From the cell containing the given text, extract its center point as (X, Y) coordinate. 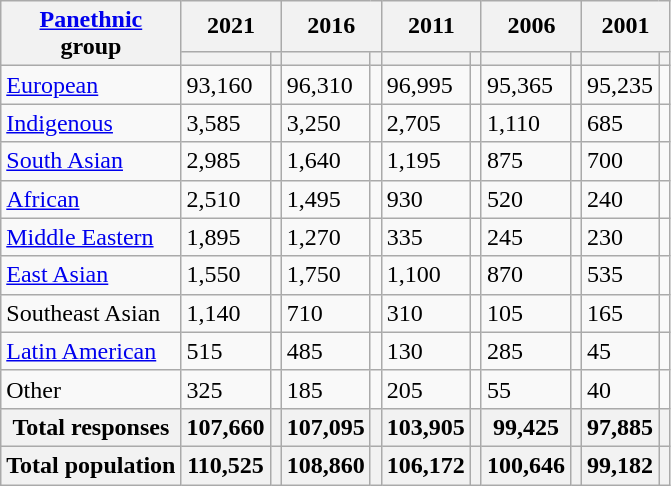
105 (526, 313)
310 (426, 313)
55 (526, 389)
1,640 (326, 161)
1,110 (526, 123)
40 (620, 389)
2016 (331, 26)
South Asian (91, 161)
240 (620, 199)
100,646 (526, 465)
96,310 (326, 85)
1,100 (426, 275)
2,705 (426, 123)
96,995 (426, 85)
45 (620, 351)
3,250 (326, 123)
2001 (626, 26)
93,160 (226, 85)
685 (620, 123)
106,172 (426, 465)
95,235 (620, 85)
875 (526, 161)
700 (620, 161)
230 (620, 237)
535 (620, 275)
245 (526, 237)
325 (226, 389)
95,365 (526, 85)
285 (526, 351)
1,270 (326, 237)
165 (620, 313)
2006 (531, 26)
Total responses (91, 427)
710 (326, 313)
Total population (91, 465)
110,525 (226, 465)
Indigenous (91, 123)
1,895 (226, 237)
103,905 (426, 427)
485 (326, 351)
East Asian (91, 275)
1,495 (326, 199)
930 (426, 199)
107,660 (226, 427)
2,985 (226, 161)
99,425 (526, 427)
99,182 (620, 465)
2,510 (226, 199)
2011 (431, 26)
Panethnicgroup (91, 34)
European (91, 85)
1,195 (426, 161)
2021 (231, 26)
African (91, 199)
108,860 (326, 465)
1,550 (226, 275)
Latin American (91, 351)
1,750 (326, 275)
107,095 (326, 427)
335 (426, 237)
1,140 (226, 313)
97,885 (620, 427)
Middle Eastern (91, 237)
205 (426, 389)
Southeast Asian (91, 313)
Other (91, 389)
520 (526, 199)
515 (226, 351)
185 (326, 389)
870 (526, 275)
3,585 (226, 123)
130 (426, 351)
